Return the (X, Y) coordinate for the center point of the cell that contains the specified text.  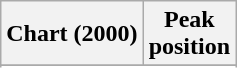
Peakposition (189, 34)
Chart (2000) (72, 34)
